Return the [X, Y] coordinate for the center point of the cell that contains the specified text.  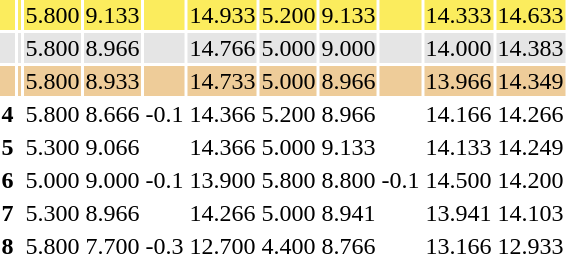
14.633 [530, 15]
14.333 [458, 15]
8.666 [112, 114]
7 [8, 213]
14.933 [222, 15]
14.766 [222, 48]
8.800 [348, 180]
14.349 [530, 81]
14.249 [530, 147]
14.133 [458, 147]
14.103 [530, 213]
9.066 [112, 147]
13.966 [458, 81]
6 [8, 180]
14.000 [458, 48]
14.200 [530, 180]
14.733 [222, 81]
8.941 [348, 213]
5 [8, 147]
4 [8, 114]
14.166 [458, 114]
14.500 [458, 180]
13.941 [458, 213]
13.900 [222, 180]
8.933 [112, 81]
14.383 [530, 48]
